Capture the cell that displays the provided text and extract its (X, Y) central coordinate. 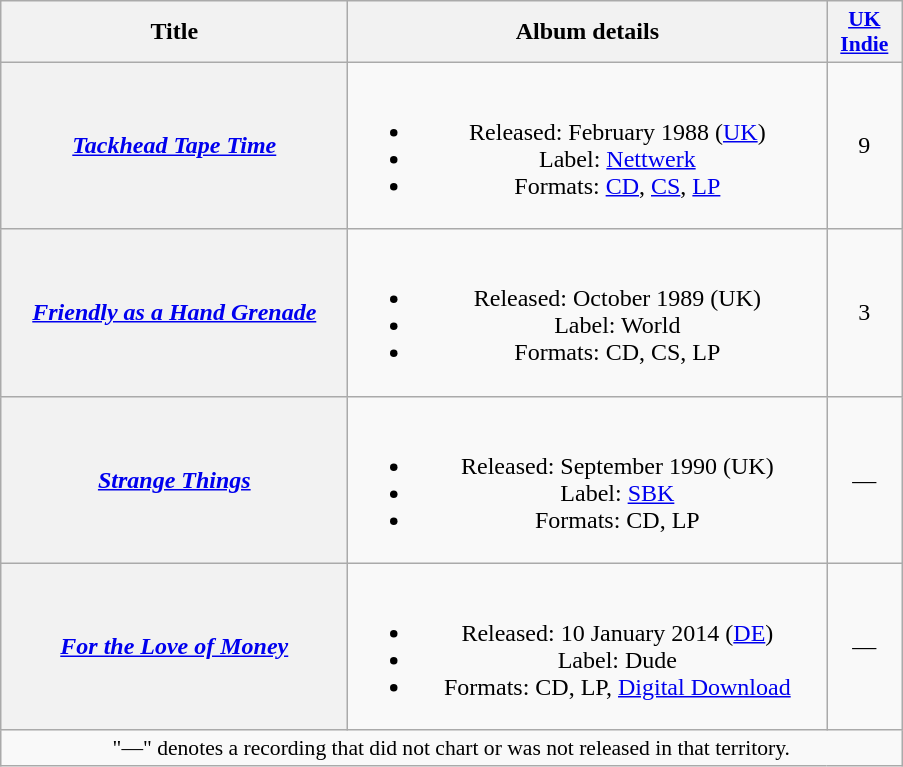
Title (174, 32)
9 (864, 146)
UK Indie (864, 32)
3 (864, 312)
"—" denotes a recording that did not chart or was not released in that territory. (452, 748)
Released: February 1988 (UK)Label: NettwerkFormats: CD, CS, LP (588, 146)
Strange Things (174, 480)
For the Love of Money (174, 646)
Released: September 1990 (UK)Label: SBKFormats: CD, LP (588, 480)
Tackhead Tape Time (174, 146)
Friendly as a Hand Grenade (174, 312)
Album details (588, 32)
Released: 10 January 2014 (DE)Label: DudeFormats: CD, LP, Digital Download (588, 646)
Released: October 1989 (UK)Label: WorldFormats: CD, CS, LP (588, 312)
